Detect which cell encompasses the target text, then output its [x, y] center coordinate. 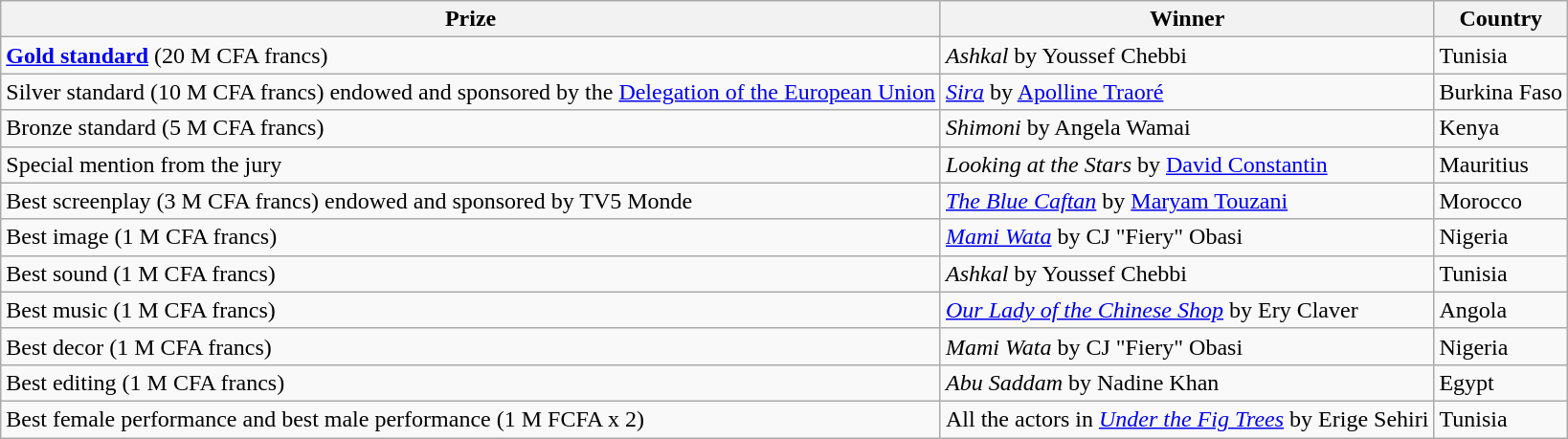
The Blue Caftan by Maryam Touzani [1187, 201]
Winner [1187, 19]
Best music (1 M CFA francs) [471, 310]
Our Lady of the Chinese Shop by Ery Claver [1187, 310]
Morocco [1501, 201]
Best editing (1 M CFA francs) [471, 383]
Kenya [1501, 128]
Abu Saddam by Nadine Khan [1187, 383]
Best screenplay (3 M CFA francs) endowed and sponsored by TV5 Monde [471, 201]
Best decor (1 M CFA francs) [471, 346]
Special mention from the jury [471, 165]
Best sound (1 M CFA francs) [471, 274]
All the actors in Under the Fig Trees by Erige Sehiri [1187, 419]
Country [1501, 19]
Egypt [1501, 383]
Bronze standard (5 M CFA francs) [471, 128]
Sira by Apolline Traoré [1187, 92]
Burkina Faso [1501, 92]
Mauritius [1501, 165]
Angola [1501, 310]
Looking at the Stars by David Constantin [1187, 165]
Prize [471, 19]
Gold standard (20 M CFA francs) [471, 55]
Shimoni by Angela Wamai [1187, 128]
Best female performance and best male performance (1 M FCFA x 2) [471, 419]
Silver standard (10 M CFA francs) endowed and sponsored by the Delegation of the European Union [471, 92]
Best image (1 M CFA francs) [471, 237]
